Capture the cell that displays the provided text and extract its (x, y) central coordinate. 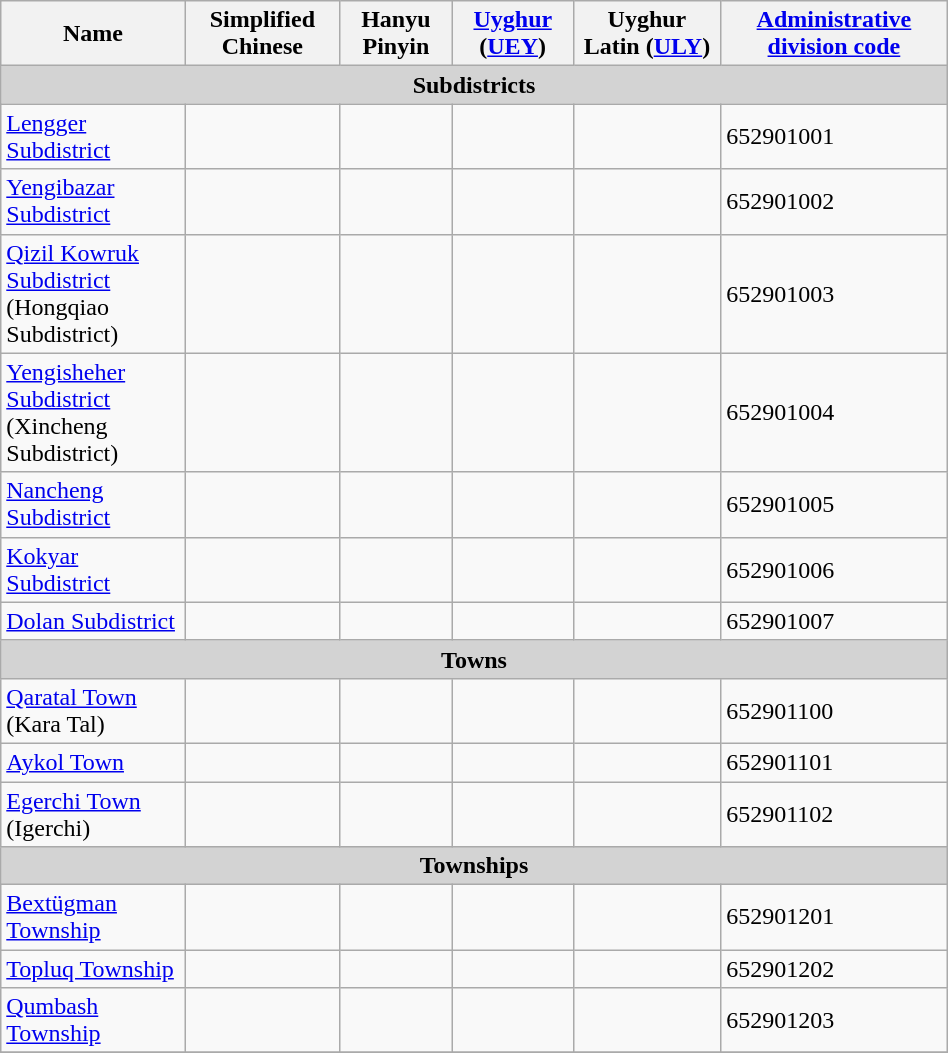
652901005 (834, 504)
Uyghur (UEY) (512, 34)
Simplified Chinese (262, 34)
Qumbash Township (93, 1020)
652901102 (834, 814)
652901101 (834, 762)
Lengger Subdistrict (93, 136)
Nancheng Subdistrict (93, 504)
Yengibazar Subdistrict (93, 202)
Subdistricts (474, 85)
652901004 (834, 412)
Egerchi Town(Igerchi) (93, 814)
Qizil Kowruk Subdistrict(Hongqiao Subdistrict) (93, 294)
Townships (474, 866)
Uyghur Latin (ULY) (646, 34)
652901006 (834, 570)
652901203 (834, 1020)
Topluq Township (93, 969)
Dolan Subdistrict (93, 621)
652901202 (834, 969)
Bextügman Township (93, 918)
Kokyar Subdistrict (93, 570)
Name (93, 34)
Yengisheher Subdistrict(Xincheng Subdistrict) (93, 412)
652901201 (834, 918)
652901001 (834, 136)
Administrative division code (834, 34)
Aykol Town (93, 762)
652901007 (834, 621)
652901003 (834, 294)
652901002 (834, 202)
Hanyu Pinyin (396, 34)
Towns (474, 659)
Qaratal Town(Kara Tal) (93, 710)
652901100 (834, 710)
